Extract the [x, y] coordinate from the center of the cell holding the provided text.  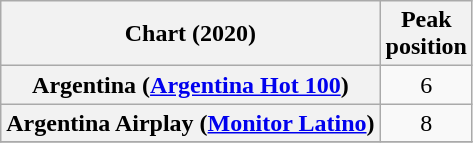
Argentina (Argentina Hot 100) [190, 85]
6 [426, 85]
Peakposition [426, 34]
Argentina Airplay (Monitor Latino) [190, 123]
Chart (2020) [190, 34]
8 [426, 123]
